Locate the cell with the specified text and output its [x, y] center coordinate. 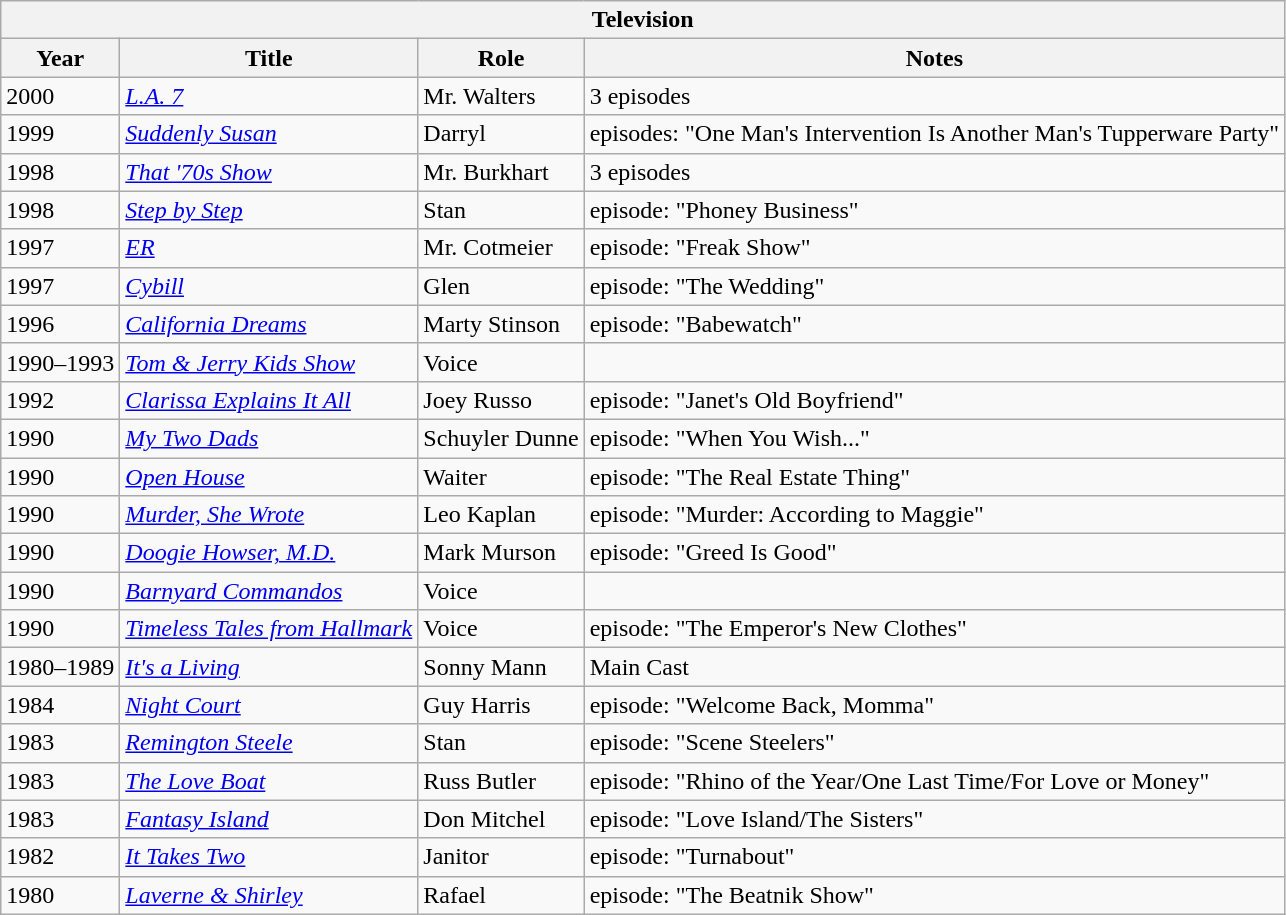
Title [269, 58]
Timeless Tales from Hallmark [269, 629]
episode: "Turnabout" [934, 857]
1980–1989 [60, 667]
The Love Boat [269, 781]
1996 [60, 324]
Sonny Mann [501, 667]
Cybill [269, 286]
It's a Living [269, 667]
Mr. Walters [501, 96]
1992 [60, 400]
It Takes Two [269, 857]
Schuyler Dunne [501, 438]
Joey Russo [501, 400]
1982 [60, 857]
Doogie Howser, M.D. [269, 553]
Glen [501, 286]
Mr. Cotmeier [501, 248]
Waiter [501, 477]
Leo Kaplan [501, 515]
Clarissa Explains It All [269, 400]
Murder, She Wrote [269, 515]
1980 [60, 895]
Mr. Burkhart [501, 172]
1990–1993 [60, 362]
Don Mitchel [501, 819]
Rafael [501, 895]
Main Cast [934, 667]
episode: "The Real Estate Thing" [934, 477]
Fantasy Island [269, 819]
California Dreams [269, 324]
episode: "The Wedding" [934, 286]
Open House [269, 477]
Year [60, 58]
episode: "Scene Steelers" [934, 743]
Guy Harris [501, 705]
episode: "Rhino of the Year/One Last Time/For Love or Money" [934, 781]
Tom & Jerry Kids Show [269, 362]
L.A. 7 [269, 96]
Janitor [501, 857]
Role [501, 58]
My Two Dads [269, 438]
episode: "Janet's Old Boyfriend" [934, 400]
Marty Stinson [501, 324]
1984 [60, 705]
episodes: "One Man's Intervention Is Another Man's Tupperware Party" [934, 134]
1999 [60, 134]
ER [269, 248]
That '70s Show [269, 172]
episode: "Babewatch" [934, 324]
episode: "Phoney Business" [934, 210]
Suddenly Susan [269, 134]
episode: "Love Island/The Sisters" [934, 819]
Barnyard Commandos [269, 591]
2000 [60, 96]
Darryl [501, 134]
episode: "Freak Show" [934, 248]
Russ Butler [501, 781]
Step by Step [269, 210]
episode: "Welcome Back, Momma" [934, 705]
Notes [934, 58]
episode: "Greed Is Good" [934, 553]
Night Court [269, 705]
episode: "The Beatnik Show" [934, 895]
episode: "The Emperor's New Clothes" [934, 629]
episode: "Murder: According to Maggie" [934, 515]
episode: "When You Wish..." [934, 438]
Remington Steele [269, 743]
Laverne & Shirley [269, 895]
Television [643, 20]
Mark Murson [501, 553]
